Extract the (x, y) coordinate from the center of the cell holding the provided text.  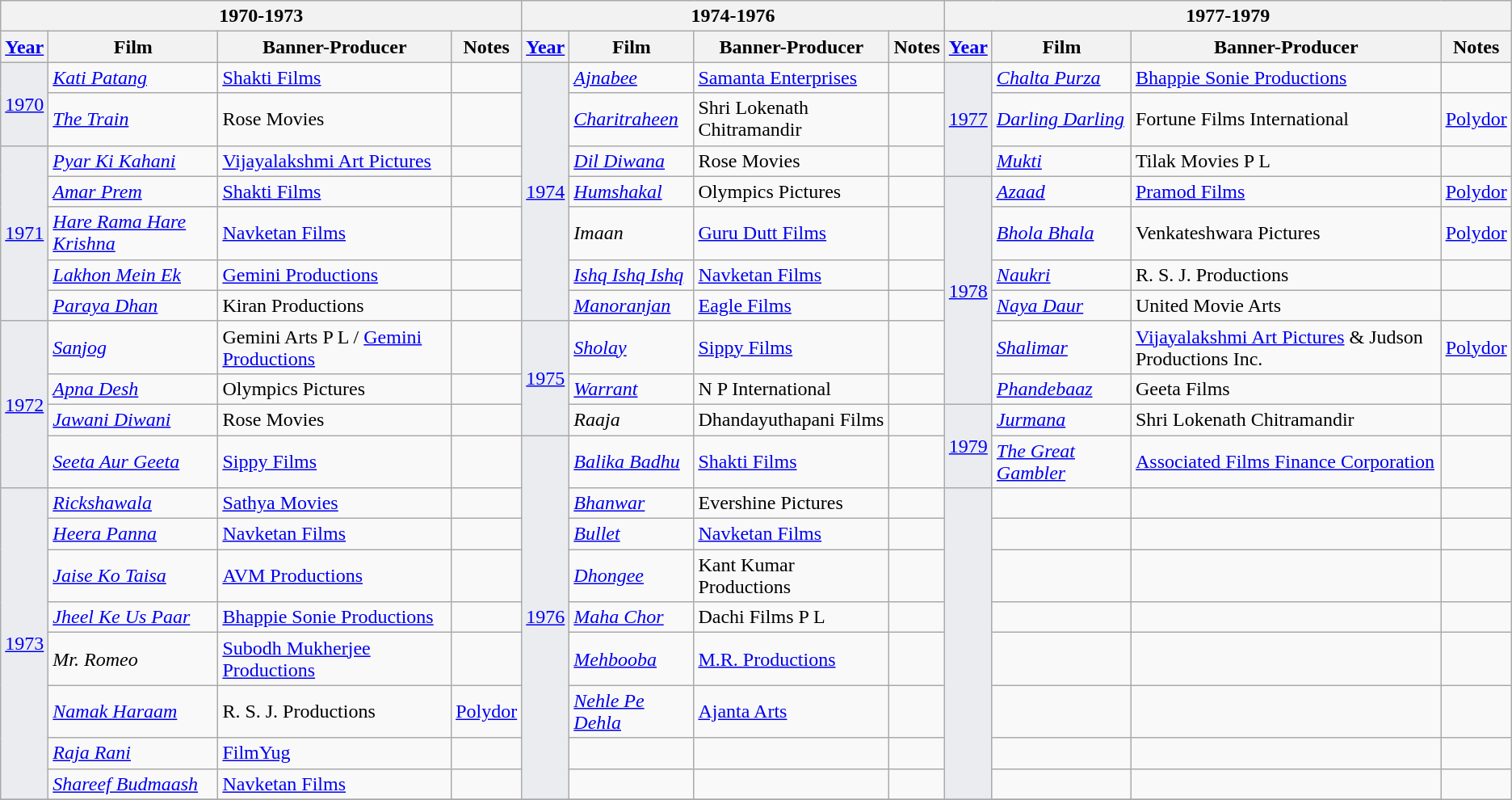
1979 (968, 446)
Warrant (632, 389)
Mehbooba (632, 659)
Balika Badhu (632, 461)
Hare Rama Hare Krishna (133, 233)
Venkateshwara Pictures (1286, 233)
1973 (24, 644)
Gemini Arts P L / Gemini Productions (334, 347)
Chalta Purza (1061, 78)
1970 (24, 103)
Vijayalakshmi Art Pictures (334, 161)
Apna Desh (133, 389)
Jheel Ke Us Paar (133, 617)
AVM Productions (334, 575)
Samanta Enterprises (792, 78)
Naukri (1061, 275)
Nehle Pe Dehla (632, 711)
Mr. Romeo (133, 659)
Pyar Ki Kahani (133, 161)
1974-1976 (733, 16)
Sathya Movies (334, 503)
Fortune Films International (1286, 120)
Dhongee (632, 575)
Tilak Movies P L (1286, 161)
Charitraheen (632, 120)
1972 (24, 404)
Dhandayuthapani Films (792, 419)
Kant Kumar Productions (792, 575)
Manoranjan (632, 305)
Kiran Productions (334, 305)
FilmYug (334, 753)
Raja Rani (133, 753)
Jaise Ko Taisa (133, 575)
Ajnabee (632, 78)
Dachi Films P L (792, 617)
Dil Diwana (632, 161)
Paraya Dhan (133, 305)
Rickshawala (133, 503)
Subodh Mukherjee Productions (334, 659)
Sholay (632, 347)
Eagle Films (792, 305)
Maha Chor (632, 617)
Seeta Aur Geeta (133, 461)
Bhanwar (632, 503)
Darling Darling (1061, 120)
Evershine Pictures (792, 503)
Kati Patang (133, 78)
Guru Dutt Films (792, 233)
Shalimar (1061, 347)
M.R. Productions (792, 659)
Imaan (632, 233)
1971 (24, 233)
Humshakal (632, 192)
1977-1979 (1228, 16)
Heera Panna (133, 534)
Ishq Ishq Ishq (632, 275)
Namak Haraam (133, 711)
Raaja (632, 419)
N P International (792, 389)
United Movie Arts (1286, 305)
Pramod Films (1286, 192)
Lakhon Mein Ek (133, 275)
Naya Daur (1061, 305)
Ajanta Arts (792, 711)
1974 (546, 192)
The Great Gambler (1061, 461)
Jurmana (1061, 419)
Bullet (632, 534)
1977 (968, 120)
1975 (546, 378)
1978 (968, 290)
Geeta Films (1286, 389)
Jawani Diwani (133, 419)
Shareef Budmaash (133, 784)
Azaad (1061, 192)
The Train (133, 120)
Bhola Bhala (1061, 233)
Sanjog (133, 347)
1976 (546, 617)
1970-1973 (262, 16)
Gemini Productions (334, 275)
Vijayalakshmi Art Pictures & Judson Productions Inc. (1286, 347)
Mukti (1061, 161)
Phandebaaz (1061, 389)
Associated Films Finance Corporation (1286, 461)
Amar Prem (133, 192)
